Find where the given text appears and provide that cell's center as (X, Y) coordinate. 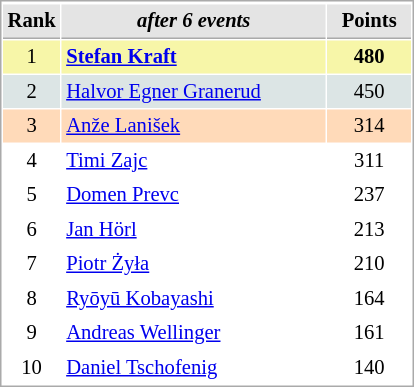
Anže Lanišek (194, 126)
Timi Zajc (194, 160)
9 (32, 332)
Halvor Egner Granerud (194, 92)
Andreas Wellinger (194, 332)
213 (369, 230)
Points (369, 21)
3 (32, 126)
Ryōyū Kobayashi (194, 298)
Stefan Kraft (194, 56)
161 (369, 332)
164 (369, 298)
450 (369, 92)
Domen Prevc (194, 194)
237 (369, 194)
Rank (32, 21)
7 (32, 264)
Daniel Tschofenig (194, 368)
314 (369, 126)
140 (369, 368)
5 (32, 194)
Jan Hörl (194, 230)
4 (32, 160)
210 (369, 264)
8 (32, 298)
1 (32, 56)
10 (32, 368)
311 (369, 160)
6 (32, 230)
2 (32, 92)
480 (369, 56)
Piotr Żyła (194, 264)
after 6 events (194, 21)
